Extract the (x, y) coordinate from the center of the cell holding the provided text.  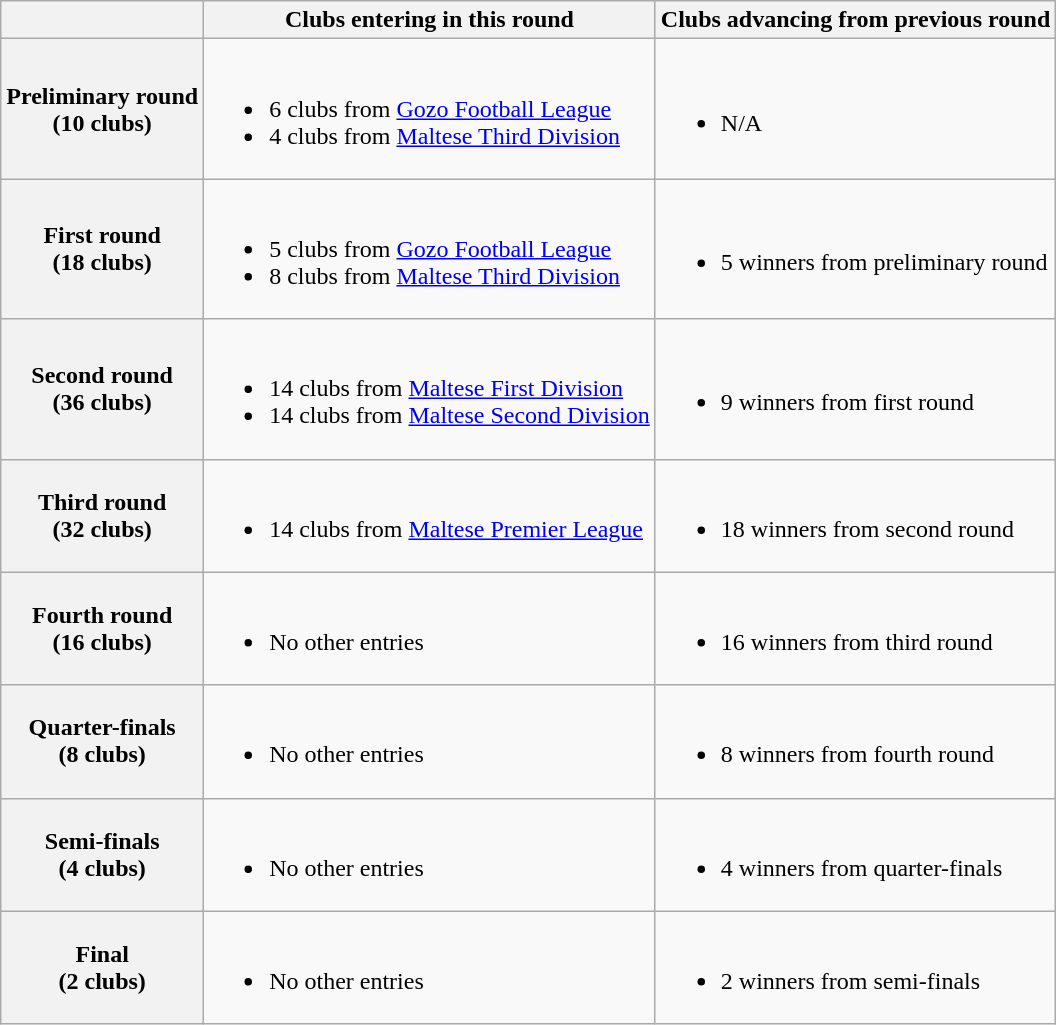
Clubs advancing from previous round (855, 20)
5 winners from preliminary round (855, 249)
9 winners from first round (855, 389)
Final(2 clubs) (102, 968)
18 winners from second round (855, 516)
Third round(32 clubs) (102, 516)
6 clubs from Gozo Football League4 clubs from Maltese Third Division (430, 109)
Semi-finals(4 clubs) (102, 854)
8 winners from fourth round (855, 742)
Second round(36 clubs) (102, 389)
Fourth round(16 clubs) (102, 628)
Preliminary round (10 clubs) (102, 109)
5 clubs from Gozo Football League8 clubs from Maltese Third Division (430, 249)
First round (18 clubs) (102, 249)
N/A (855, 109)
14 clubs from Maltese Premier League (430, 516)
14 clubs from Maltese First Division14 clubs from Maltese Second Division (430, 389)
16 winners from third round (855, 628)
Clubs entering in this round (430, 20)
4 winners from quarter-finals (855, 854)
2 winners from semi-finals (855, 968)
Quarter-finals(8 clubs) (102, 742)
